From the cell containing the given text, extract its center point as (x, y) coordinate. 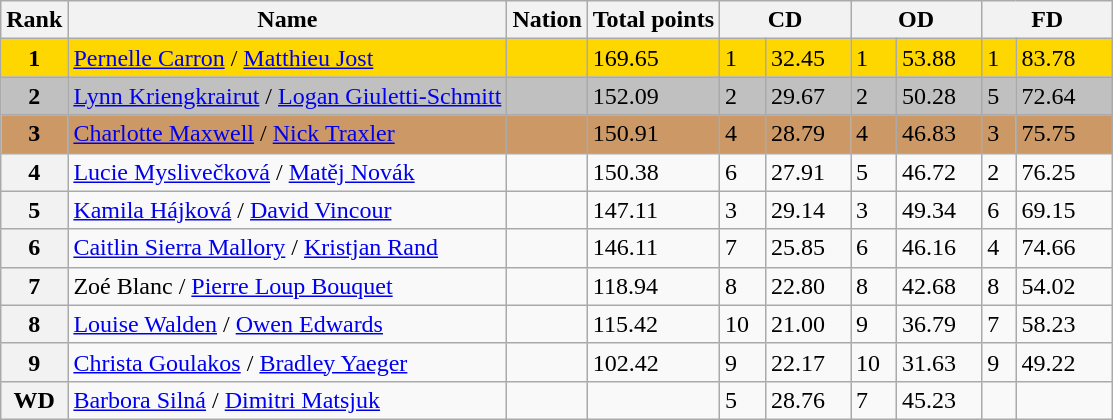
147.11 (653, 210)
54.02 (1064, 286)
Kamila Hájková / David Vincour (288, 210)
Total points (653, 20)
150.91 (653, 134)
28.79 (808, 134)
Nation (547, 20)
OD (916, 20)
22.17 (808, 362)
74.66 (1064, 248)
69.15 (1064, 210)
29.67 (808, 96)
83.78 (1064, 58)
Louise Walden / Owen Edwards (288, 324)
22.80 (808, 286)
32.45 (808, 58)
Zoé Blanc / Pierre Loup Bouquet (288, 286)
102.42 (653, 362)
49.34 (938, 210)
146.11 (653, 248)
72.64 (1064, 96)
25.85 (808, 248)
Rank (34, 20)
115.42 (653, 324)
Caitlin Sierra Mallory / Kristjan Rand (288, 248)
FD (1048, 20)
58.23 (1064, 324)
46.16 (938, 248)
46.72 (938, 172)
29.14 (808, 210)
Name (288, 20)
42.68 (938, 286)
Christa Goulakos / Bradley Yaeger (288, 362)
49.22 (1064, 362)
CD (786, 20)
50.28 (938, 96)
31.63 (938, 362)
118.94 (653, 286)
36.79 (938, 324)
152.09 (653, 96)
Charlotte Maxwell / Nick Traxler (288, 134)
46.83 (938, 134)
28.76 (808, 400)
Barbora Silná / Dimitri Matsjuk (288, 400)
WD (34, 400)
Pernelle Carron / Matthieu Jost (288, 58)
21.00 (808, 324)
150.38 (653, 172)
53.88 (938, 58)
169.65 (653, 58)
Lynn Kriengkrairut / Logan Giuletti-Schmitt (288, 96)
75.75 (1064, 134)
27.91 (808, 172)
45.23 (938, 400)
Lucie Myslivečková / Matěj Novák (288, 172)
76.25 (1064, 172)
